Scan for the cell matching the given text and deliver its [x, y] coordinate at center. 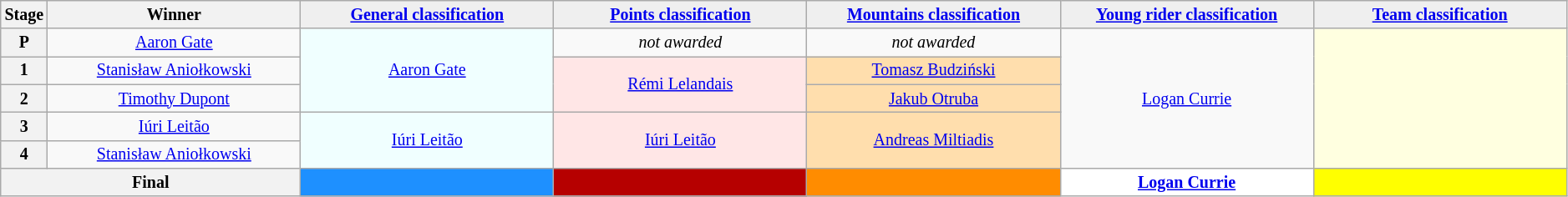
2 [24, 98]
Points classification [680, 15]
Team classification [1440, 15]
Final [150, 182]
Rémi Lelandais [680, 85]
General classification [428, 15]
Young rider classification [1186, 15]
Timothy Dupont [174, 98]
4 [24, 154]
Andreas Miltiadis [934, 140]
Mountains classification [934, 15]
P [24, 43]
Stage [24, 15]
1 [24, 70]
3 [24, 127]
Jakub Otruba [934, 98]
Tomasz Budziński [934, 70]
Winner [174, 15]
